Find where the given text appears and provide that cell's center as [x, y] coordinate. 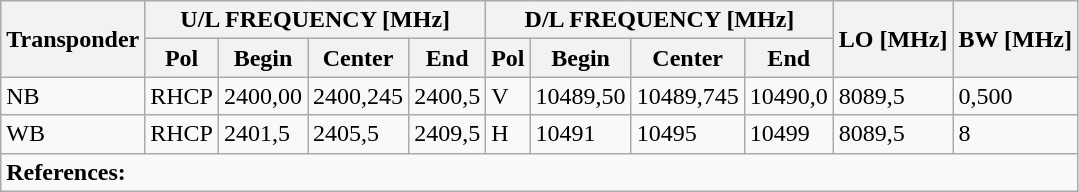
10491 [580, 134]
LO [MHz] [893, 39]
NB [73, 96]
10495 [688, 134]
10499 [788, 134]
V [508, 96]
10489,745 [688, 96]
BW [MHz] [1016, 39]
10489,50 [580, 96]
2400,245 [358, 96]
References: [540, 172]
D/L FREQUENCY [MHz] [660, 20]
H [508, 134]
WB [73, 134]
U/L FREQUENCY [MHz] [316, 20]
0,500 [1016, 96]
2405,5 [358, 134]
2409,5 [448, 134]
2400,00 [262, 96]
10490,0 [788, 96]
8 [1016, 134]
2401,5 [262, 134]
2400,5 [448, 96]
Transponder [73, 39]
